Determine the [x, y] coordinate at the center of the cell enclosing the given text.  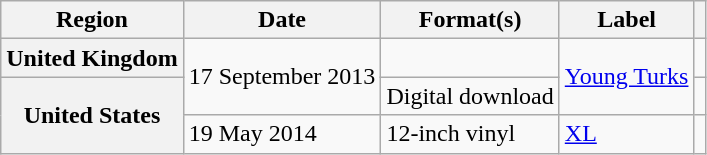
Label [626, 20]
Format(s) [470, 20]
United Kingdom [92, 58]
12-inch vinyl [470, 134]
17 September 2013 [282, 77]
United States [92, 115]
Region [92, 20]
Young Turks [626, 77]
Digital download [470, 96]
19 May 2014 [282, 134]
XL [626, 134]
Date [282, 20]
